Return [x, y] of the center of cell containing provided text 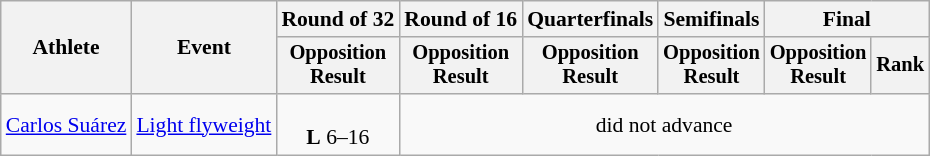
Final [847, 19]
Rank [900, 66]
Semifinals [712, 19]
Carlos Suárez [66, 124]
did not advance [664, 124]
L 6–16 [338, 124]
Event [204, 48]
Athlete [66, 48]
Round of 32 [338, 19]
Round of 16 [460, 19]
Light flyweight [204, 124]
Quarterfinals [590, 19]
